Output the [x, y] coordinate of the center of the cell containing the given text.  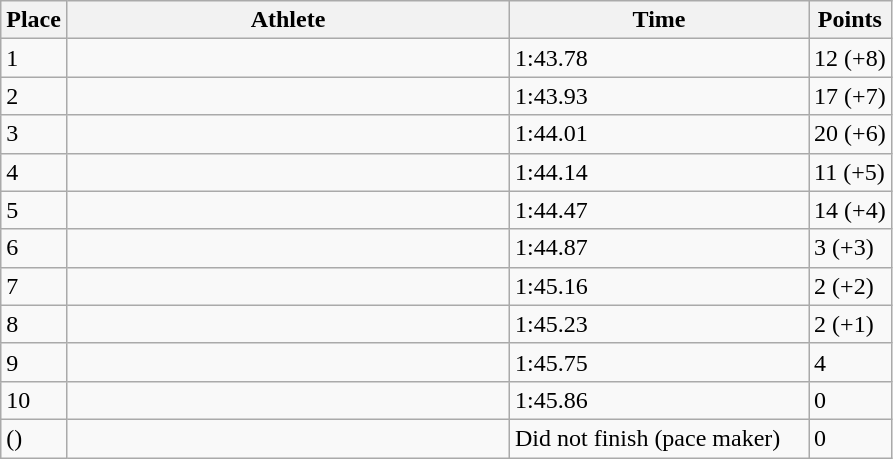
7 [34, 286]
2 (+1) [850, 324]
3 (+3) [850, 248]
1:44.47 [660, 210]
1:43.78 [660, 58]
Time [660, 20]
1 [34, 58]
5 [34, 210]
6 [34, 248]
1:43.93 [660, 96]
Place [34, 20]
1:45.86 [660, 400]
1:45.23 [660, 324]
1:45.75 [660, 362]
8 [34, 324]
9 [34, 362]
10 [34, 400]
Athlete [288, 20]
() [34, 438]
Points [850, 20]
11 (+5) [850, 172]
14 (+4) [850, 210]
Did not finish (pace maker) [660, 438]
1:45.16 [660, 286]
20 (+6) [850, 134]
2 [34, 96]
1:44.14 [660, 172]
17 (+7) [850, 96]
12 (+8) [850, 58]
2 (+2) [850, 286]
1:44.87 [660, 248]
3 [34, 134]
1:44.01 [660, 134]
